Output the [x, y] coordinate of the center of the cell containing the given text.  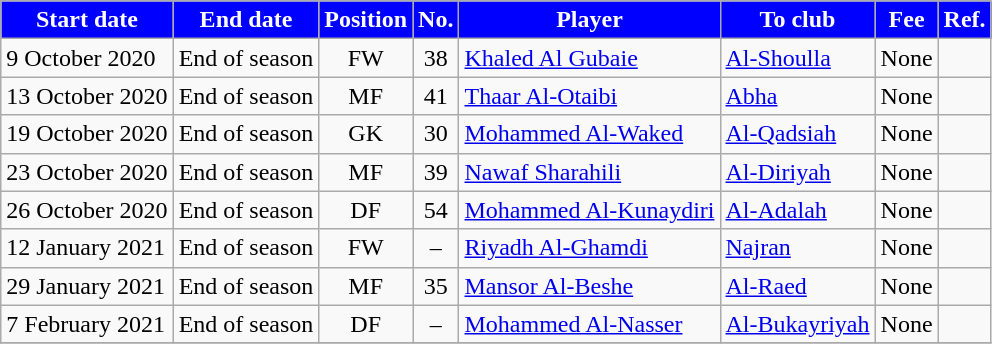
12 January 2021 [87, 248]
39 [436, 172]
Ref. [964, 20]
9 October 2020 [87, 58]
19 October 2020 [87, 134]
Al-Adalah [798, 210]
Mohammed Al-Waked [590, 134]
54 [436, 210]
41 [436, 96]
Mansor Al-Beshe [590, 286]
End date [246, 20]
Thaar Al-Otaibi [590, 96]
13 October 2020 [87, 96]
Mohammed Al-Kunaydiri [590, 210]
Player [590, 20]
No. [436, 20]
Najran [798, 248]
Riyadh Al-Ghamdi [590, 248]
35 [436, 286]
Al-Bukayriyah [798, 324]
26 October 2020 [87, 210]
Al-Raed [798, 286]
To club [798, 20]
Al-Qadsiah [798, 134]
29 January 2021 [87, 286]
Nawaf Sharahili [590, 172]
Al-Shoulla [798, 58]
23 October 2020 [87, 172]
38 [436, 58]
Khaled Al Gubaie [590, 58]
Mohammed Al-Nasser [590, 324]
30 [436, 134]
Start date [87, 20]
GK [366, 134]
7 February 2021 [87, 324]
Fee [906, 20]
Al-Diriyah [798, 172]
Position [366, 20]
Abha [798, 96]
